Search for the cell housing the specified text and yield its (x, y) center coordinate. 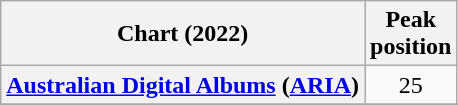
Chart (2022) (183, 34)
25 (411, 85)
Australian Digital Albums (ARIA) (183, 85)
Peakposition (411, 34)
